Pinpoint the cell where the given text exists, returning its (x, y) midpoint coordinate. 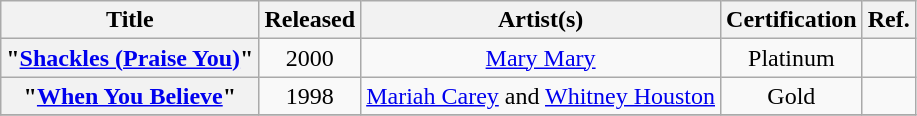
1998 (310, 96)
Released (310, 20)
Platinum (792, 58)
2000 (310, 58)
Ref. (888, 20)
Title (130, 20)
Artist(s) (541, 20)
"When You Believe" (130, 96)
"Shackles (Praise You)" (130, 58)
Mariah Carey and Whitney Houston (541, 96)
Mary Mary (541, 58)
Gold (792, 96)
Certification (792, 20)
